Search for the cell housing the specified text and yield its [x, y] center coordinate. 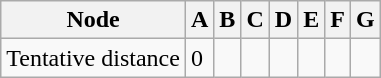
B [228, 20]
F [338, 20]
Tentative distance [94, 58]
A [199, 20]
C [255, 20]
Node [94, 20]
0 [199, 58]
D [283, 20]
G [365, 20]
E [312, 20]
